Determine the [x, y] coordinate at the center of the cell enclosing the given text.  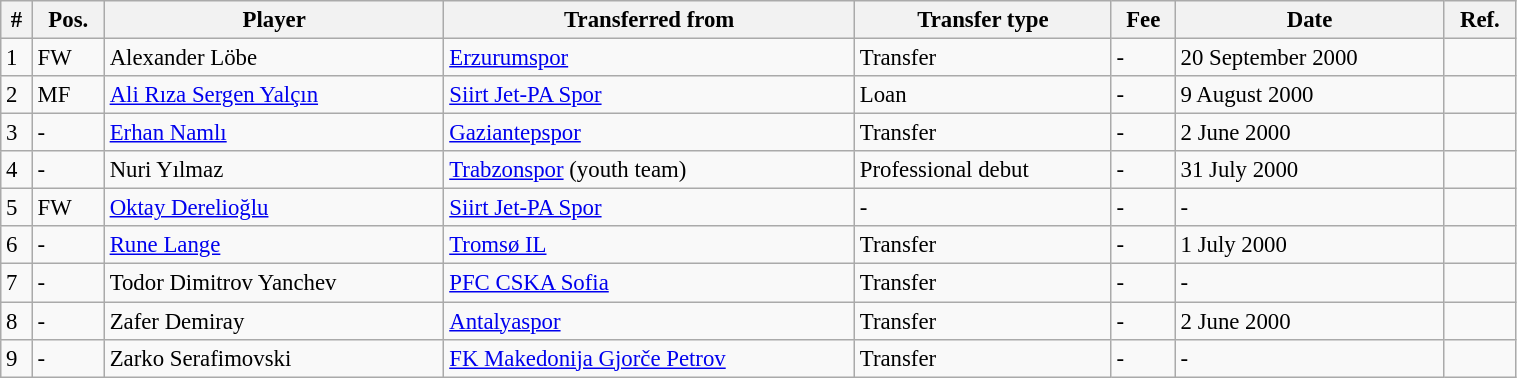
Oktay Derelioğlu [274, 208]
Transfer type [984, 20]
6 [16, 245]
Ref. [1480, 20]
1 [16, 58]
3 [16, 133]
2 [16, 95]
Zafer Demiray [274, 321]
Tromsø IL [650, 245]
Pos. [68, 20]
Antalyaspor [650, 321]
Loan [984, 95]
4 [16, 170]
PFC CSKA Sofia [650, 283]
20 September 2000 [1310, 58]
Erhan Namlı [274, 133]
Professional debut [984, 170]
9 August 2000 [1310, 95]
Date [1310, 20]
Transferred from [650, 20]
31 July 2000 [1310, 170]
Gaziantepspor [650, 133]
Erzurumspor [650, 58]
8 [16, 321]
MF [68, 95]
Trabzonspor (youth team) [650, 170]
# [16, 20]
5 [16, 208]
Rune Lange [274, 245]
9 [16, 358]
Todor Dimitrov Yanchev [274, 283]
1 July 2000 [1310, 245]
Alexander Löbe [274, 58]
Player [274, 20]
Nuri Yılmaz [274, 170]
Ali Rıza Sergen Yalçın [274, 95]
Zarko Serafimovski [274, 358]
Fee [1143, 20]
FK Makedonija Gjorče Petrov [650, 358]
7 [16, 283]
